From the cell containing the given text, extract its center point as (x, y) coordinate. 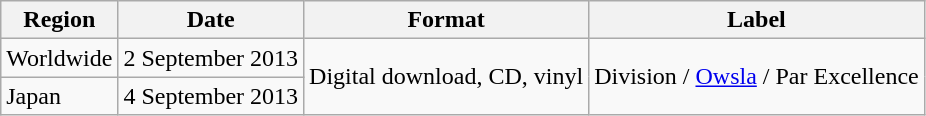
Worldwide (60, 58)
4 September 2013 (211, 96)
Label (757, 20)
Date (211, 20)
Digital download, CD, vinyl (446, 77)
Format (446, 20)
Region (60, 20)
2 September 2013 (211, 58)
Japan (60, 96)
Division / Owsla / Par Excellence (757, 77)
